Pinpoint the cell where the given text exists, returning its (X, Y) midpoint coordinate. 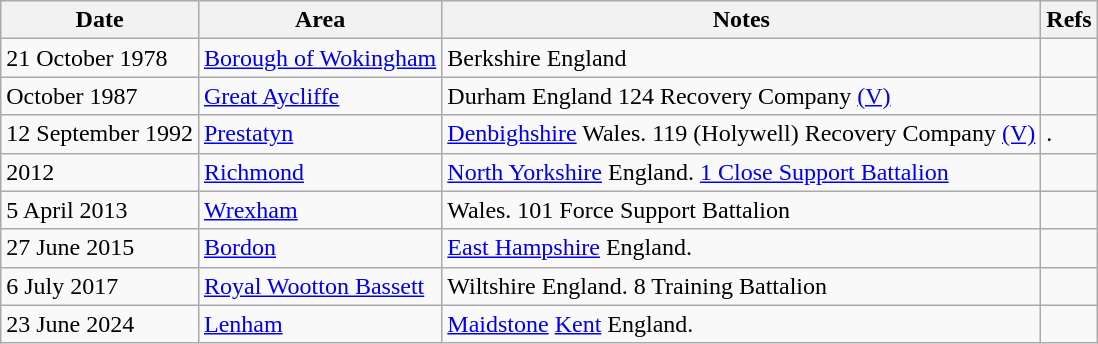
5 April 2013 (100, 210)
Date (100, 20)
Borough of Wokingham (320, 58)
Richmond (320, 172)
21 October 1978 (100, 58)
Wiltshire England. 8 Training Battalion (742, 286)
Royal Wootton Bassett (320, 286)
Lenham (320, 324)
Bordon (320, 248)
Durham England 124 Recovery Company (V) (742, 96)
. (1069, 134)
East Hampshire England. (742, 248)
Prestatyn (320, 134)
October 1987 (100, 96)
Wrexham (320, 210)
23 June 2024 (100, 324)
Area (320, 20)
Denbighshire Wales. 119 (Holywell) Recovery Company (V) (742, 134)
2012 (100, 172)
27 June 2015 (100, 248)
Refs (1069, 20)
North Yorkshire England. 1 Close Support Battalion (742, 172)
12 September 1992 (100, 134)
Great Aycliffe (320, 96)
6 July 2017 (100, 286)
Berkshire England (742, 58)
Wales. 101 Force Support Battalion (742, 210)
Maidstone Kent England. (742, 324)
Notes (742, 20)
